For the text-containing cell, return its midpoint in (X, Y) coordinate format. 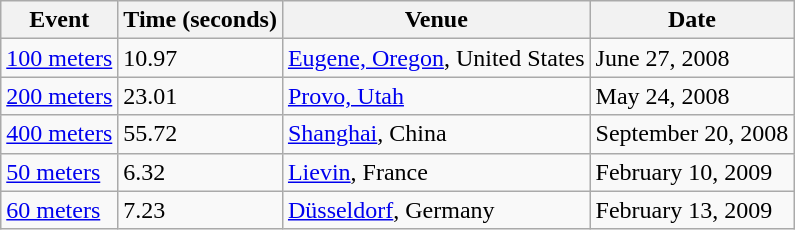
400 meters (60, 134)
7.23 (200, 210)
February 10, 2009 (692, 172)
June 27, 2008 (692, 58)
Eugene, Oregon, United States (436, 58)
200 meters (60, 96)
February 13, 2009 (692, 210)
Venue (436, 20)
Event (60, 20)
May 24, 2008 (692, 96)
60 meters (60, 210)
10.97 (200, 58)
55.72 (200, 134)
Time (seconds) (200, 20)
6.32 (200, 172)
50 meters (60, 172)
Düsseldorf, Germany (436, 210)
Lievin, France (436, 172)
100 meters (60, 58)
Provo, Utah (436, 96)
September 20, 2008 (692, 134)
Shanghai, China (436, 134)
Date (692, 20)
23.01 (200, 96)
